Identify which cell holds the provided text, then report its [X, Y] central coordinate. 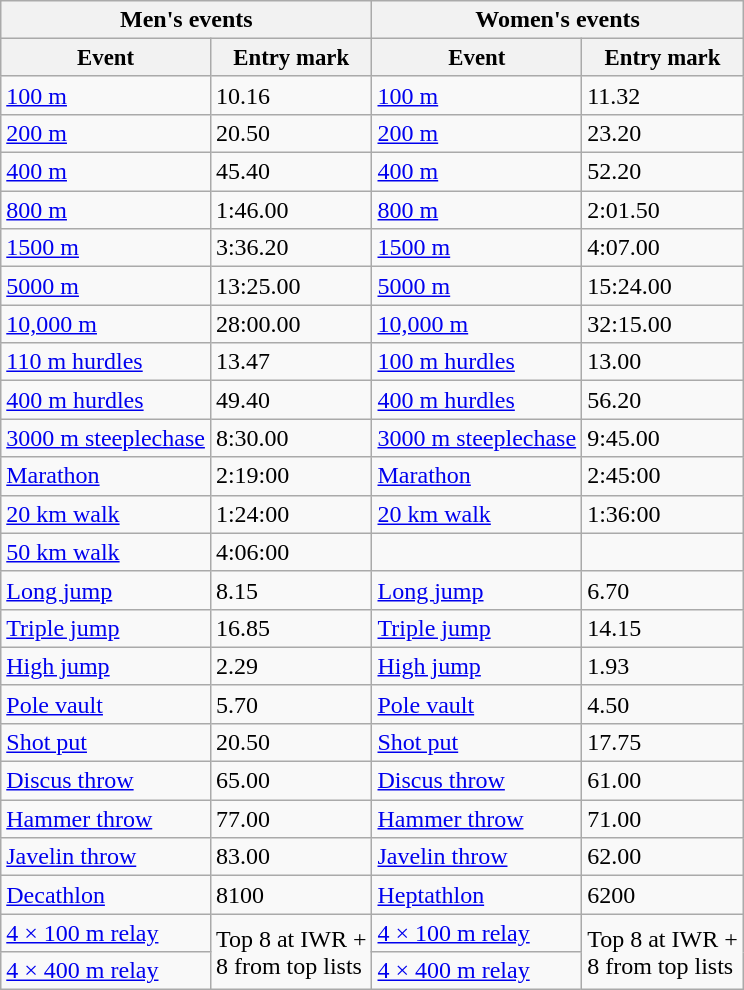
8100 [291, 895]
Decathlon [106, 895]
71.00 [663, 819]
1:46.00 [291, 210]
49.40 [291, 400]
28:00.00 [291, 324]
16.85 [291, 628]
65.00 [291, 781]
100 m hurdles [477, 362]
110 m hurdles [106, 362]
1:36:00 [663, 514]
11.32 [663, 95]
4:07.00 [663, 248]
2:45:00 [663, 476]
14.15 [663, 628]
61.00 [663, 781]
8.15 [291, 590]
3:36.20 [291, 248]
Men's events [186, 20]
9:45.00 [663, 438]
5.70 [291, 704]
Women's events [558, 20]
8:30.00 [291, 438]
32:15.00 [663, 324]
50 km walk [106, 552]
13:25.00 [291, 286]
2:01.50 [663, 210]
56.20 [663, 400]
45.40 [291, 172]
52.20 [663, 172]
2:19:00 [291, 476]
13.47 [291, 362]
1.93 [663, 666]
17.75 [663, 742]
77.00 [291, 819]
62.00 [663, 857]
83.00 [291, 857]
15:24.00 [663, 286]
6.70 [663, 590]
4.50 [663, 704]
13.00 [663, 362]
23.20 [663, 133]
6200 [663, 895]
2.29 [291, 666]
Heptathlon [477, 895]
1:24:00 [291, 514]
10.16 [291, 95]
4:06:00 [291, 552]
